Determine the (x, y) coordinate at the center of the cell enclosing the given text.  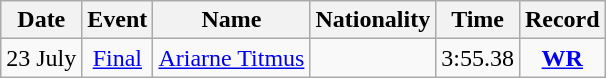
Event (118, 20)
Name (232, 20)
Final (118, 58)
Ariarne Titmus (232, 58)
23 July (42, 58)
3:55.38 (478, 58)
Date (42, 20)
Record (562, 20)
Time (478, 20)
Nationality (373, 20)
WR (562, 58)
